Capture the cell that displays the provided text and extract its [X, Y] central coordinate. 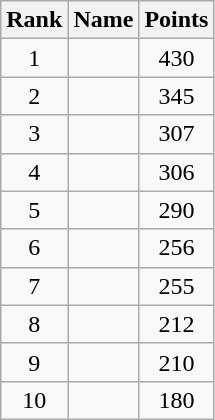
10 [34, 400]
2 [34, 96]
Name [104, 20]
210 [176, 362]
1 [34, 58]
9 [34, 362]
6 [34, 248]
7 [34, 286]
306 [176, 172]
4 [34, 172]
5 [34, 210]
307 [176, 134]
430 [176, 58]
212 [176, 324]
290 [176, 210]
180 [176, 400]
345 [176, 96]
255 [176, 286]
Points [176, 20]
Rank [34, 20]
3 [34, 134]
256 [176, 248]
8 [34, 324]
